Return [X, Y] of the center of cell containing provided text 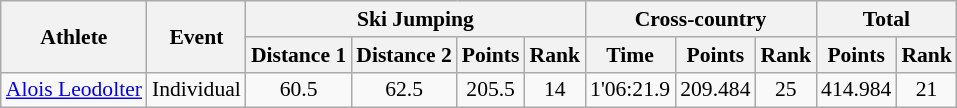
14 [554, 90]
Athlete [74, 36]
Event [196, 36]
1'06:21.9 [630, 90]
414.984 [856, 90]
205.5 [491, 90]
Total [886, 19]
Individual [196, 90]
60.5 [298, 90]
Distance 1 [298, 55]
Time [630, 55]
25 [786, 90]
Alois Leodolter [74, 90]
Cross-country [700, 19]
Ski Jumping [416, 19]
Distance 2 [404, 55]
209.484 [715, 90]
62.5 [404, 90]
21 [926, 90]
